Extract the (X, Y) coordinate from the center of the cell holding the provided text.  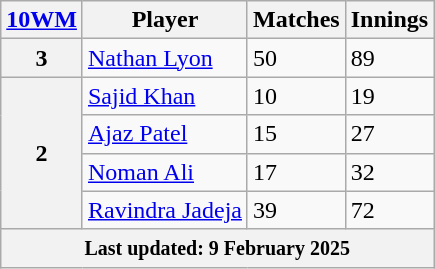
2 (42, 153)
10 (296, 96)
Noman Ali (164, 172)
10WM (42, 20)
Nathan Lyon (164, 58)
50 (296, 58)
Innings (389, 20)
Player (164, 20)
39 (296, 210)
Matches (296, 20)
15 (296, 134)
Ravindra Jadeja (164, 210)
32 (389, 172)
17 (296, 172)
3 (42, 58)
27 (389, 134)
Ajaz Patel (164, 134)
Sajid Khan (164, 96)
89 (389, 58)
Last updated: 9 February 2025 (218, 248)
72 (389, 210)
19 (389, 96)
